Pinpoint the cell where the given text exists, returning its [X, Y] midpoint coordinate. 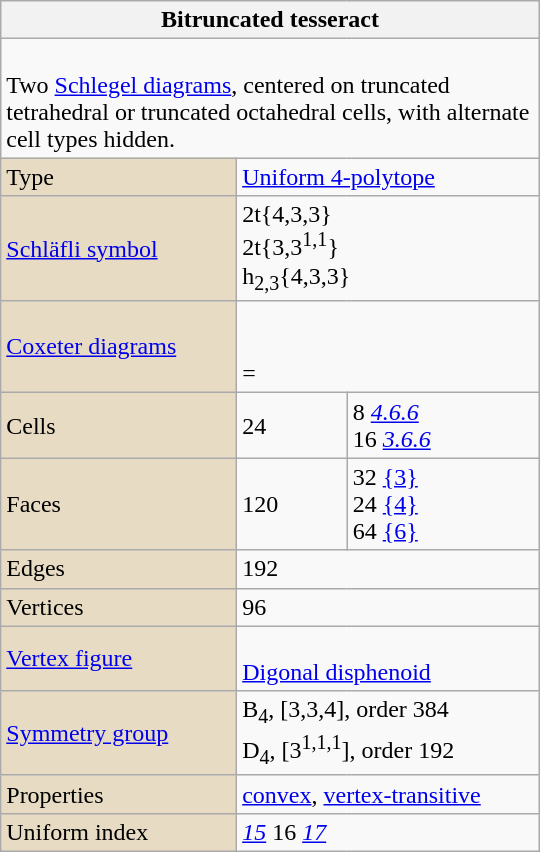
Uniform index [119, 832]
24 [292, 426]
Digonal disphenoid [388, 658]
8 4.6.6 16 3.6.6 [443, 426]
32 {3}24 {4}64 {6} [443, 504]
B4, [3,3,4], order 384D4, [31,1,1], order 192 [388, 733]
Type [119, 177]
192 [388, 569]
Vertex figure [119, 658]
convex, vertex-transitive [388, 794]
2t{4,3,3}2t{3,31,1}h2,3{4,3,3} [388, 248]
Two Schlegel diagrams, centered on truncated tetrahedral or truncated octahedral cells, with alternate cell types hidden. [270, 98]
120 [292, 504]
Properties [119, 794]
Vertices [119, 607]
15 16 17 [388, 832]
Uniform 4-polytope [388, 177]
96 [388, 607]
Coxeter diagrams [119, 347]
Cells [119, 426]
Schläfli symbol [119, 248]
Symmetry group [119, 733]
= [388, 347]
Faces [119, 504]
Edges [119, 569]
Bitruncated tesseract [270, 20]
